Determine the [x, y] coordinate at the center of the cell enclosing the given text.  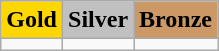
Gold [32, 20]
Bronze [176, 20]
Silver [98, 20]
